From the cell containing the given text, extract its center point as [X, Y] coordinate. 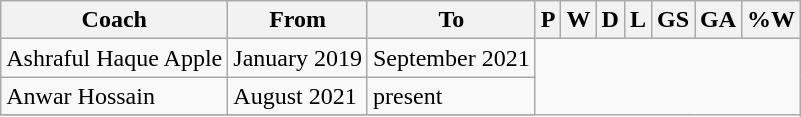
Anwar Hossain [114, 96]
GA [718, 20]
present [451, 96]
Coach [114, 20]
D [610, 20]
January 2019 [298, 58]
W [578, 20]
Ashraful Haque Apple [114, 58]
L [638, 20]
To [451, 20]
From [298, 20]
%W [772, 20]
September 2021 [451, 58]
P [548, 20]
GS [672, 20]
August 2021 [298, 96]
